Find where the given text appears and provide that cell's center as (X, Y) coordinate. 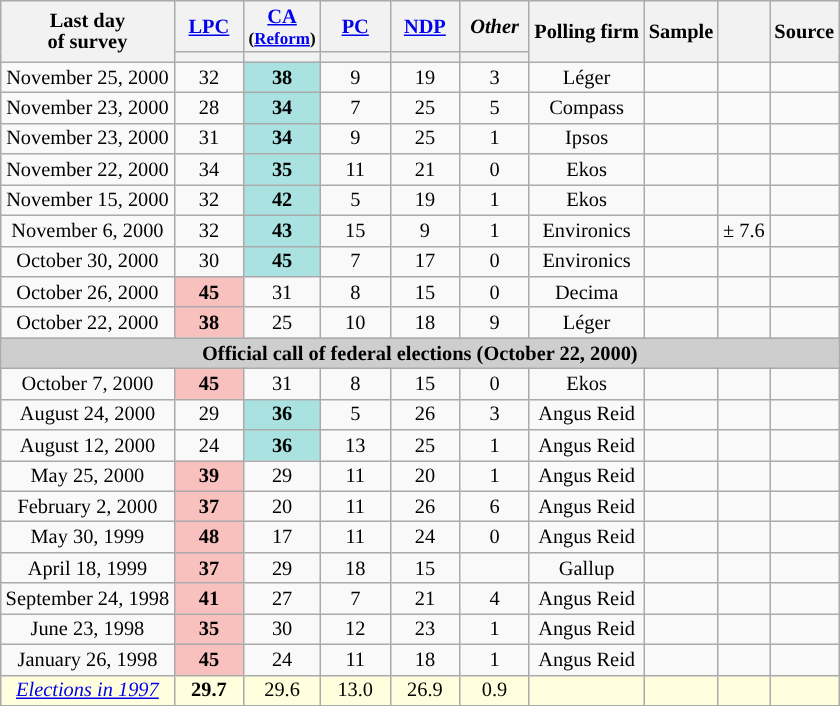
Other (495, 26)
29.6 (282, 690)
Decima (586, 292)
PC (355, 26)
Source (804, 30)
January 26, 1998 (88, 660)
November 15, 2000 (88, 200)
April 18, 1999 (88, 568)
13 (355, 446)
October 22, 2000 (88, 322)
4 (495, 598)
6 (495, 506)
27 (282, 598)
June 23, 1998 (88, 628)
Last day of survey (88, 30)
Compass (586, 108)
23 (425, 628)
LPC (209, 26)
October 30, 2000 (88, 262)
May 30, 1999 (88, 538)
28 (209, 108)
November 22, 2000 (88, 170)
12 (355, 628)
26.9 (425, 690)
43 (282, 230)
November 6, 2000 (88, 230)
41 (209, 598)
0.9 (495, 690)
10 (355, 322)
Gallup (586, 568)
Elections in 1997 (88, 690)
± 7.6 (744, 230)
NDP (425, 26)
October 7, 2000 (88, 384)
August 12, 2000 (88, 446)
August 24, 2000 (88, 414)
39 (209, 476)
42 (282, 200)
Official call of federal elections (October 22, 2000) (420, 354)
29.7 (209, 690)
Sample (681, 30)
48 (209, 538)
May 25, 2000 (88, 476)
November 25, 2000 (88, 78)
February 2, 2000 (88, 506)
13.0 (355, 690)
Polling firm (586, 30)
September 24, 1998 (88, 598)
Ipsos (586, 138)
CA (Reform) (282, 26)
October 26, 2000 (88, 292)
